Scan for the cell matching the given text and deliver its [x, y] coordinate at center. 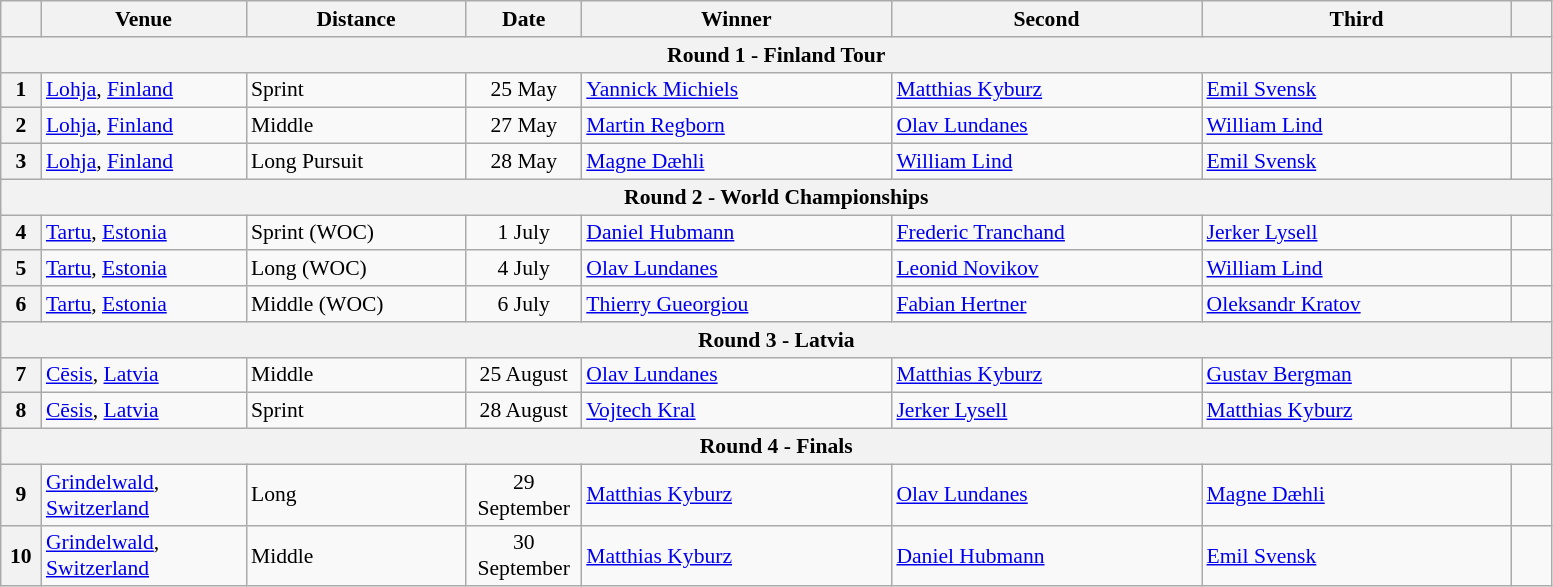
Winner [736, 19]
Distance [356, 19]
Second [1046, 19]
Venue [144, 19]
Fabian Hertner [1046, 304]
8 [21, 411]
Round 1 - Finland Tour [776, 55]
1 [21, 90]
Martin Regborn [736, 126]
Date [524, 19]
6 [21, 304]
Round 4 - Finals [776, 447]
1 July [524, 233]
Middle (WOC) [356, 304]
Leonid Novikov [1046, 269]
7 [21, 375]
4 [21, 233]
4 July [524, 269]
Gustav Bergman [1357, 375]
Frederic Tranchand [1046, 233]
Vojtech Kral [736, 411]
Thierry Gueorgiou [736, 304]
28 May [524, 162]
Sprint (WOC) [356, 233]
2 [21, 126]
29 September [524, 494]
6 July [524, 304]
Long (WOC) [356, 269]
Long Pursuit [356, 162]
Round 2 - World Championships [776, 197]
Third [1357, 19]
Oleksandr Kratov [1357, 304]
28 August [524, 411]
3 [21, 162]
Long [356, 494]
27 May [524, 126]
25 May [524, 90]
9 [21, 494]
30 September [524, 556]
Round 3 - Latvia [776, 340]
25 August [524, 375]
Yannick Michiels [736, 90]
5 [21, 269]
10 [21, 556]
